Determine the [X, Y] coordinate at the center of the cell enclosing the given text.  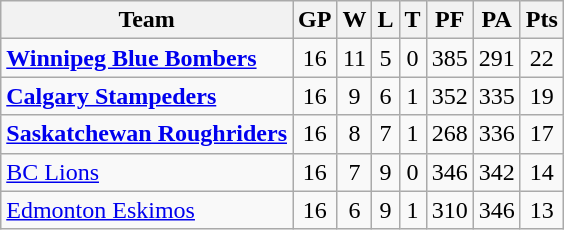
310 [450, 210]
291 [496, 58]
Team [147, 20]
14 [542, 172]
385 [450, 58]
Pts [542, 20]
336 [496, 134]
22 [542, 58]
335 [496, 96]
19 [542, 96]
5 [386, 58]
T [412, 20]
PF [450, 20]
Saskatchewan Roughriders [147, 134]
L [386, 20]
Edmonton Eskimos [147, 210]
W [354, 20]
13 [542, 210]
352 [450, 96]
GP [315, 20]
8 [354, 134]
11 [354, 58]
268 [450, 134]
Calgary Stampeders [147, 96]
Winnipeg Blue Bombers [147, 58]
342 [496, 172]
PA [496, 20]
17 [542, 134]
BC Lions [147, 172]
